Detect which cell encompasses the target text, then output its [x, y] center coordinate. 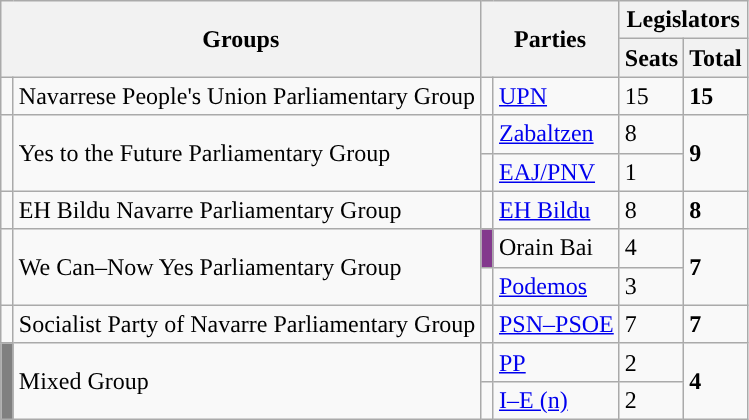
Groups [241, 39]
I–E (n) [556, 400]
Navarrese People's Union Parliamentary Group [247, 96]
Legislators [683, 20]
EH Bildu Navarre Parliamentary Group [247, 210]
Seats [651, 58]
Zabaltzen [556, 134]
Socialist Party of Navarre Parliamentary Group [247, 324]
EAJ/PNV [556, 172]
9 [716, 153]
Orain Bai [556, 248]
Parties [550, 39]
3 [651, 286]
1 [651, 172]
Podemos [556, 286]
PP [556, 362]
UPN [556, 96]
EH Bildu [556, 210]
Total [716, 58]
PSN–PSOE [556, 324]
Mixed Group [247, 381]
Yes to the Future Parliamentary Group [247, 153]
We Can–Now Yes Parliamentary Group [247, 267]
